Find where the given text appears and provide that cell's center as (x, y) coordinate. 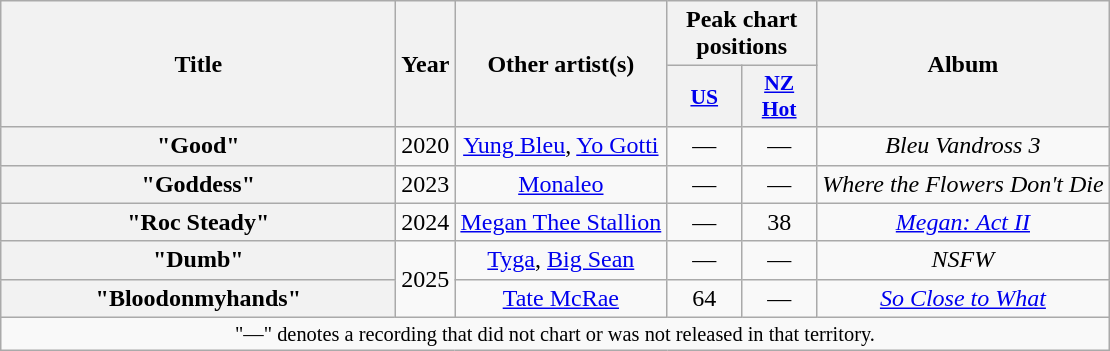
Bleu Vandross 3 (964, 146)
"Roc Steady" (198, 222)
Yung Bleu, Yo Gotti (561, 146)
Megan Thee Stallion (561, 222)
Title (198, 64)
So Close to What (964, 298)
NZHot (780, 96)
38 (780, 222)
Peak chart positions (742, 34)
"Goddess" (198, 184)
US (704, 96)
64 (704, 298)
"Dumb" (198, 260)
2024 (426, 222)
"—" denotes a recording that did not chart or was not released in that territory. (555, 334)
Album (964, 64)
NSFW (964, 260)
Tate McRae (561, 298)
Megan: Act II (964, 222)
Other artist(s) (561, 64)
"Bloodonmyhands" (198, 298)
2025 (426, 279)
2020 (426, 146)
Year (426, 64)
Where the Flowers Don't Die (964, 184)
Tyga, Big Sean (561, 260)
2023 (426, 184)
"Good" (198, 146)
Monaleo (561, 184)
